Locate the cell with the specified text and output its [x, y] center coordinate. 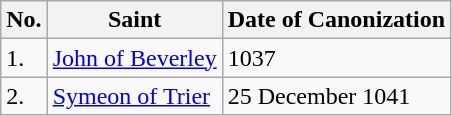
Date of Canonization [336, 20]
Symeon of Trier [134, 96]
25 December 1041 [336, 96]
John of Beverley [134, 58]
Saint [134, 20]
1. [24, 58]
2. [24, 96]
1037 [336, 58]
No. [24, 20]
